Determine the [X, Y] coordinate at the center of the cell enclosing the given text.  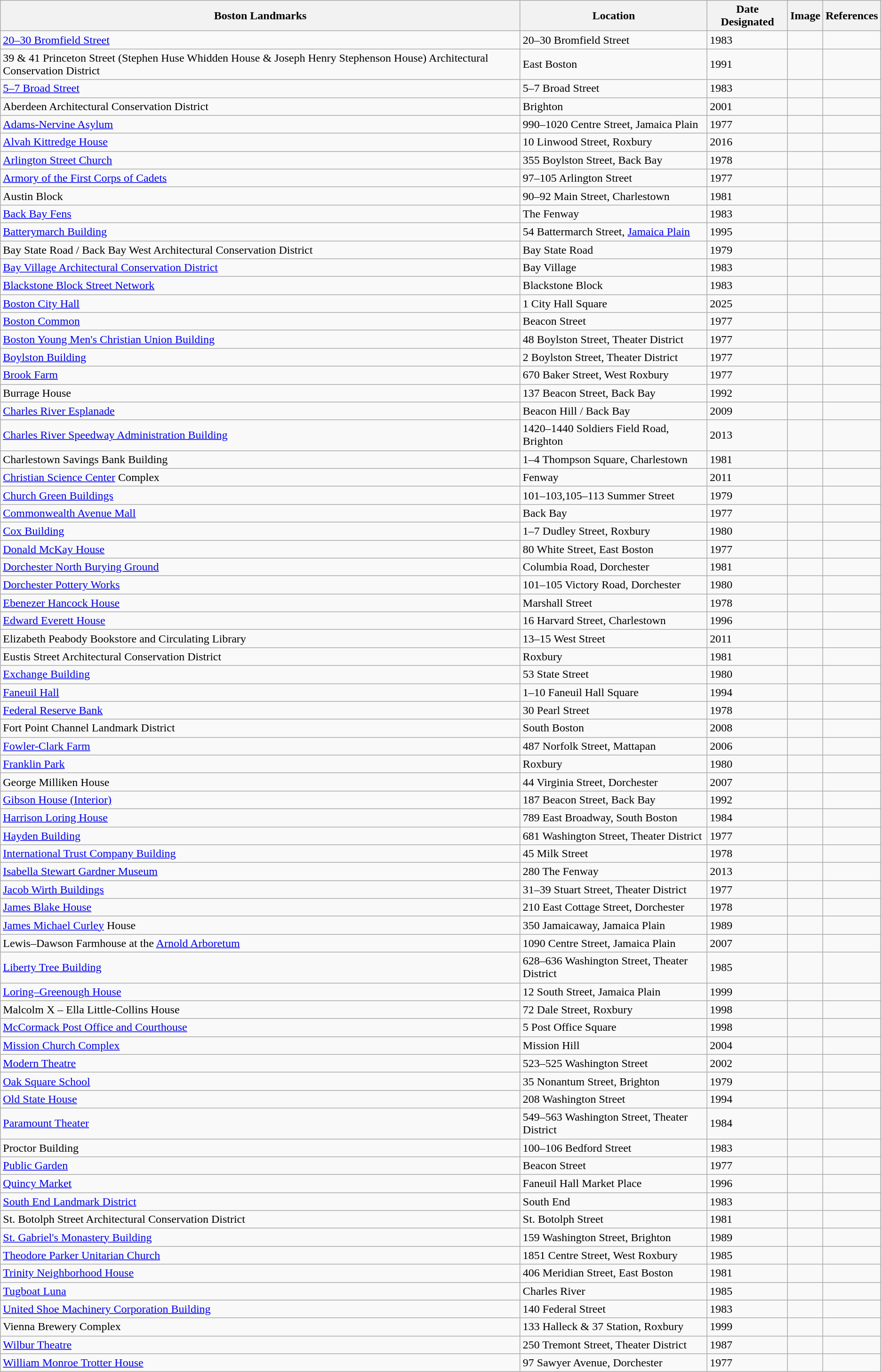
United Shoe Machinery Corporation Building [261, 1309]
Bay State Road [614, 250]
1851 Centre Street, West Roxbury [614, 1255]
355 Boylston Street, Back Bay [614, 160]
Dorchester North Burying Ground [261, 567]
Date Designated [747, 16]
East Boston [614, 64]
Public Garden [261, 1166]
159 Washington Street, Brighton [614, 1237]
1–10 Faneuil Hall Square [614, 692]
Beacon Hill / Back Bay [614, 411]
2025 [747, 304]
Ebenezer Hancock House [261, 603]
Franklin Park [261, 764]
Batterymarch Building [261, 232]
5 Post Office Square [614, 1027]
Isabella Stewart Gardner Museum [261, 872]
523–525 Washington Street [614, 1063]
1 City Hall Square [614, 304]
Commonwealth Avenue Mall [261, 513]
2008 [747, 728]
Adams-Nervine Asylum [261, 124]
80 White Street, East Boston [614, 549]
Bay State Road / Back Bay West Architectural Conservation District [261, 250]
Mission Hill [614, 1045]
Blackstone Block Street Network [261, 286]
St. Botolph Street Architectural Conservation District [261, 1220]
Exchange Building [261, 674]
13–15 West Street [614, 639]
Donald McKay House [261, 549]
97–105 Arlington Street [614, 178]
Marshall Street [614, 603]
Burrage House [261, 393]
Tugboat Luna [261, 1291]
Theodore Parker Unitarian Church [261, 1255]
International Trust Company Building [261, 854]
208 Washington Street [614, 1099]
Charles River Speedway Administration Building [261, 435]
References [852, 16]
Image [806, 16]
2016 [747, 142]
Vienna Brewery Complex [261, 1327]
48 Boylston Street, Theater District [614, 339]
2009 [747, 411]
72 Dale Street, Roxbury [614, 1010]
990–1020 Centre Street, Jamaica Plain [614, 124]
South End Landmark District [261, 1202]
Oak Square School [261, 1081]
54 Battermarch Street, Jamaica Plain [614, 232]
250 Tremont Street, Theater District [614, 1345]
Back Bay Fens [261, 214]
789 East Broadway, South Boston [614, 818]
1991 [747, 64]
James Blake House [261, 907]
Brighton [614, 106]
12 South Street, Jamaica Plain [614, 992]
1–4 Thompson Square, Charlestown [614, 459]
31–39 Stuart Street, Theater District [614, 890]
1–7 Dudley Street, Roxbury [614, 531]
2004 [747, 1045]
670 Baker Street, West Roxbury [614, 375]
Charles River [614, 1291]
Paramount Theater [261, 1123]
487 Norfolk Street, Mattapan [614, 746]
Charles River Esplanade [261, 411]
97 Sawyer Avenue, Dorchester [614, 1363]
McCormack Post Office and Courthouse [261, 1027]
Malcolm X – Ella Little-Collins House [261, 1010]
Fowler-Clark Farm [261, 746]
35 Nonantum Street, Brighton [614, 1081]
Blackstone Block [614, 286]
280 The Fenway [614, 872]
Fenway [614, 477]
Austin Block [261, 196]
Charlestown Savings Bank Building [261, 459]
St. Botolph Street [614, 1220]
South End [614, 1202]
53 State Street [614, 674]
Armory of the First Corps of Cadets [261, 178]
Hayden Building [261, 835]
Wilbur Theatre [261, 1345]
Modern Theatre [261, 1063]
1987 [747, 1345]
Arlington Street Church [261, 160]
30 Pearl Street [614, 710]
Brook Farm [261, 375]
Proctor Building [261, 1148]
Federal Reserve Bank [261, 710]
Jacob Wirth Buildings [261, 890]
Boston City Hall [261, 304]
100–106 Bedford Street [614, 1148]
South Boston [614, 728]
628–636 Washington Street, Theater District [614, 968]
St. Gabriel's Monastery Building [261, 1237]
Lewis–Dawson Farmhouse at the Arnold Arboretum [261, 943]
George Milliken House [261, 782]
1090 Centre Street, Jamaica Plain [614, 943]
Edward Everett House [261, 621]
Gibson House (Interior) [261, 800]
187 Beacon Street, Back Bay [614, 800]
2002 [747, 1063]
Location [614, 16]
Loring–Greenough House [261, 992]
Bay Village [614, 268]
10 Linwood Street, Roxbury [614, 142]
45 Milk Street [614, 854]
2001 [747, 106]
140 Federal Street [614, 1309]
Boston Landmarks [261, 16]
Faneuil Hall [261, 692]
Christian Science Center Complex [261, 477]
549–563 Washington Street, Theater District [614, 1123]
1995 [747, 232]
1420–1440 Soldiers Field Road, Brighton [614, 435]
Cox Building [261, 531]
Quincy Market [261, 1184]
350 Jamaicaway, Jamaica Plain [614, 925]
44 Virginia Street, Dorchester [614, 782]
210 East Cottage Street, Dorchester [614, 907]
39 & 41 Princeton Street (Stephen Huse Whidden House & Joseph Henry Stephenson House) Architectural Conservation District [261, 64]
Trinity Neighborhood House [261, 1273]
101–105 Victory Road, Dorchester [614, 585]
Church Green Buildings [261, 495]
406 Meridian Street, East Boston [614, 1273]
681 Washington Street, Theater District [614, 835]
Dorchester Pottery Works [261, 585]
2006 [747, 746]
Columbia Road, Dorchester [614, 567]
Bay Village Architectural Conservation District [261, 268]
Fort Point Channel Landmark District [261, 728]
Back Bay [614, 513]
The Fenway [614, 214]
Elizabeth Peabody Bookstore and Circulating Library [261, 639]
Boston Young Men's Christian Union Building [261, 339]
Old State House [261, 1099]
2 Boylston Street, Theater District [614, 357]
Eustis Street Architectural Conservation District [261, 657]
16 Harvard Street, Charlestown [614, 621]
Aberdeen Architectural Conservation District [261, 106]
Mission Church Complex [261, 1045]
90–92 Main Street, Charlestown [614, 196]
Liberty Tree Building [261, 968]
Faneuil Hall Market Place [614, 1184]
William Monroe Trotter House [261, 1363]
137 Beacon Street, Back Bay [614, 393]
133 Halleck & 37 Station, Roxbury [614, 1327]
Harrison Loring House [261, 818]
James Michael Curley House [261, 925]
Boylston Building [261, 357]
Boston Common [261, 321]
101–103,105–113 Summer Street [614, 495]
Alvah Kittredge House [261, 142]
